Provide the (X, Y) coordinate of the cell's center where the given text is located.  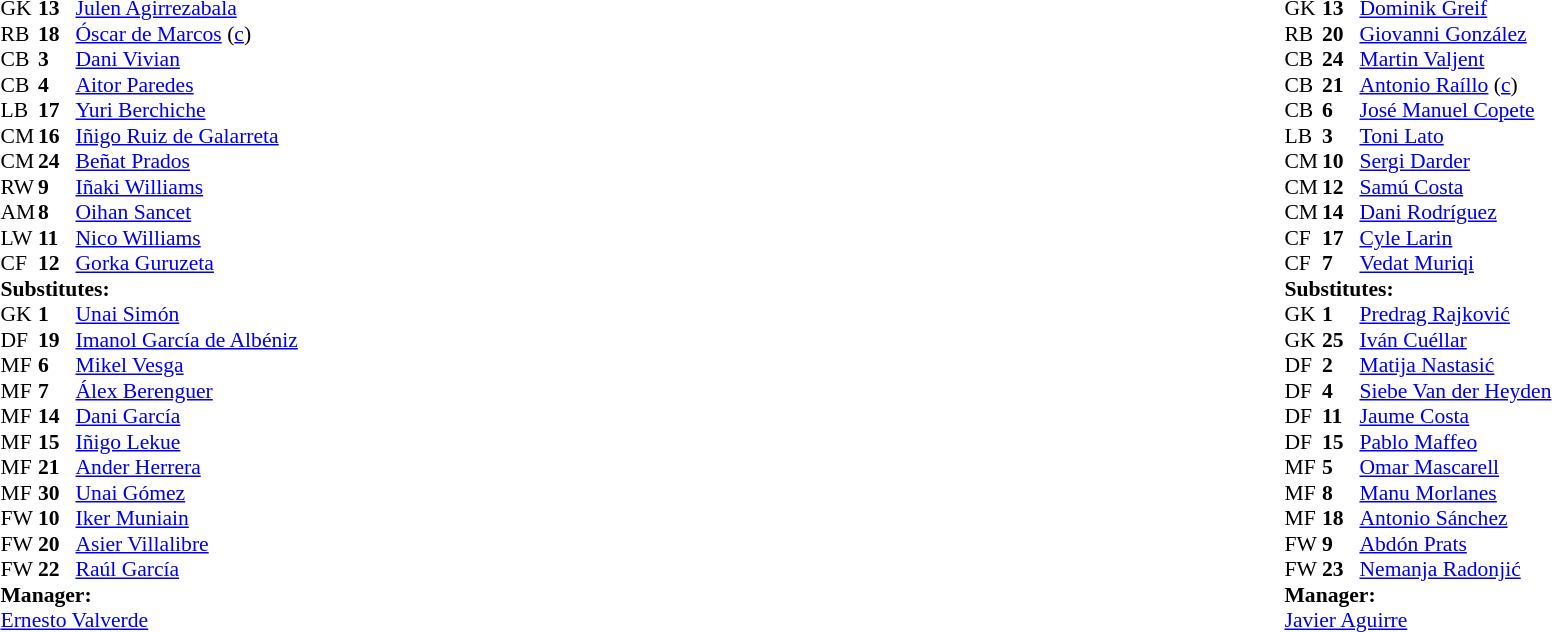
16 (57, 136)
Imanol García de Albéniz (187, 340)
22 (57, 569)
Sergi Darder (1455, 161)
30 (57, 493)
Martin Valjent (1455, 59)
Ander Herrera (187, 467)
Predrag Rajković (1455, 315)
Giovanni González (1455, 34)
Jaume Costa (1455, 417)
Dani García (187, 417)
Matija Nastasić (1455, 365)
19 (57, 340)
Aitor Paredes (187, 85)
Manu Morlanes (1455, 493)
Abdón Prats (1455, 544)
Unai Simón (187, 315)
Iker Muniain (187, 519)
Unai Gómez (187, 493)
José Manuel Copete (1455, 111)
Mikel Vesga (187, 365)
Óscar de Marcos (c) (187, 34)
2 (1341, 365)
Raúl García (187, 569)
Antonio Sánchez (1455, 519)
25 (1341, 340)
Beñat Prados (187, 161)
Cyle Larin (1455, 238)
Gorka Guruzeta (187, 263)
LW (19, 238)
Álex Berenguer (187, 391)
Omar Mascarell (1455, 467)
Siebe Van der Heyden (1455, 391)
Dani Vivian (187, 59)
23 (1341, 569)
Nemanja Radonjić (1455, 569)
Nico Williams (187, 238)
Iván Cuéllar (1455, 340)
Asier Villalibre (187, 544)
Iñigo Ruiz de Galarreta (187, 136)
Dani Rodríguez (1455, 213)
AM (19, 213)
Yuri Berchiche (187, 111)
Toni Lato (1455, 136)
RW (19, 187)
Pablo Maffeo (1455, 442)
5 (1341, 467)
Oihan Sancet (187, 213)
Samú Costa (1455, 187)
Antonio Raíllo (c) (1455, 85)
Iñigo Lekue (187, 442)
Vedat Muriqi (1455, 263)
Iñaki Williams (187, 187)
